Detect which cell encompasses the target text, then output its (X, Y) center coordinate. 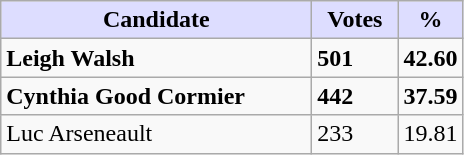
Luc Arseneault (156, 134)
42.60 (430, 58)
Votes (355, 20)
37.59 (430, 96)
Leigh Walsh (156, 58)
233 (355, 134)
Cynthia Good Cormier (156, 96)
19.81 (430, 134)
501 (355, 58)
442 (355, 96)
% (430, 20)
Candidate (156, 20)
